Locate the cell with the specified text and output its (X, Y) center coordinate. 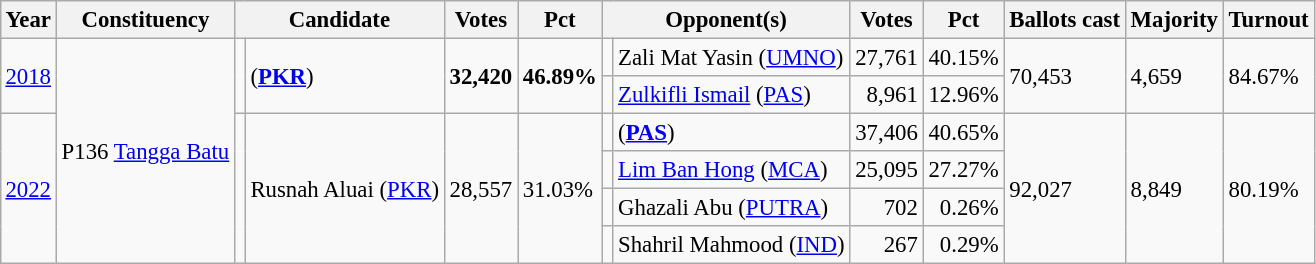
40.65% (964, 133)
37,406 (886, 133)
70,453 (1064, 76)
702 (886, 208)
Zali Mat Yasin (UMNO) (732, 57)
25,095 (886, 170)
Rusnah Aluai (PKR) (344, 189)
Zulkifli Ismail (PAS) (732, 95)
2018 (28, 76)
Candidate (339, 20)
92,027 (1064, 189)
28,557 (480, 189)
80.19% (1268, 189)
Year (28, 20)
32,420 (480, 76)
Turnout (1268, 20)
0.26% (964, 208)
267 (886, 245)
Lim Ban Hong (MCA) (732, 170)
46.89% (560, 76)
40.15% (964, 57)
8,849 (1174, 189)
Ballots cast (1064, 20)
12.96% (964, 95)
4,659 (1174, 76)
27.27% (964, 170)
(PKR) (344, 76)
Constituency (145, 20)
Ghazali Abu (PUTRA) (732, 208)
P136 Tangga Batu (145, 151)
31.03% (560, 189)
84.67% (1268, 76)
0.29% (964, 245)
8,961 (886, 95)
27,761 (886, 57)
Majority (1174, 20)
Shahril Mahmood (IND) (732, 245)
(PAS) (732, 133)
Opponent(s) (726, 20)
2022 (28, 189)
